Pinpoint the cell where the given text exists, returning its (X, Y) midpoint coordinate. 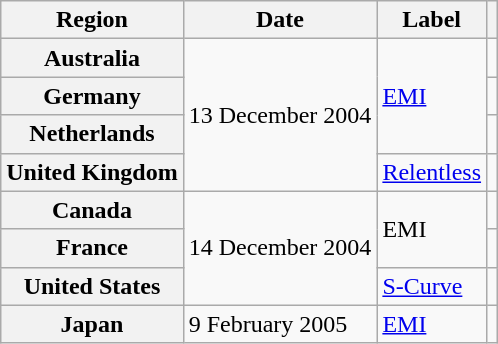
14 December 2004 (280, 248)
Label (432, 20)
Relentless (432, 172)
United Kingdom (92, 172)
Netherlands (92, 134)
S-Curve (432, 286)
Australia (92, 58)
Date (280, 20)
Japan (92, 324)
Canada (92, 210)
Region (92, 20)
9 February 2005 (280, 324)
United States (92, 286)
Germany (92, 96)
France (92, 248)
13 December 2004 (280, 115)
